Identify which cell holds the provided text, then report its (X, Y) central coordinate. 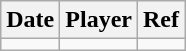
Date (30, 20)
Ref (160, 20)
Player (99, 20)
